Scan for the cell matching the given text and deliver its [X, Y] coordinate at center. 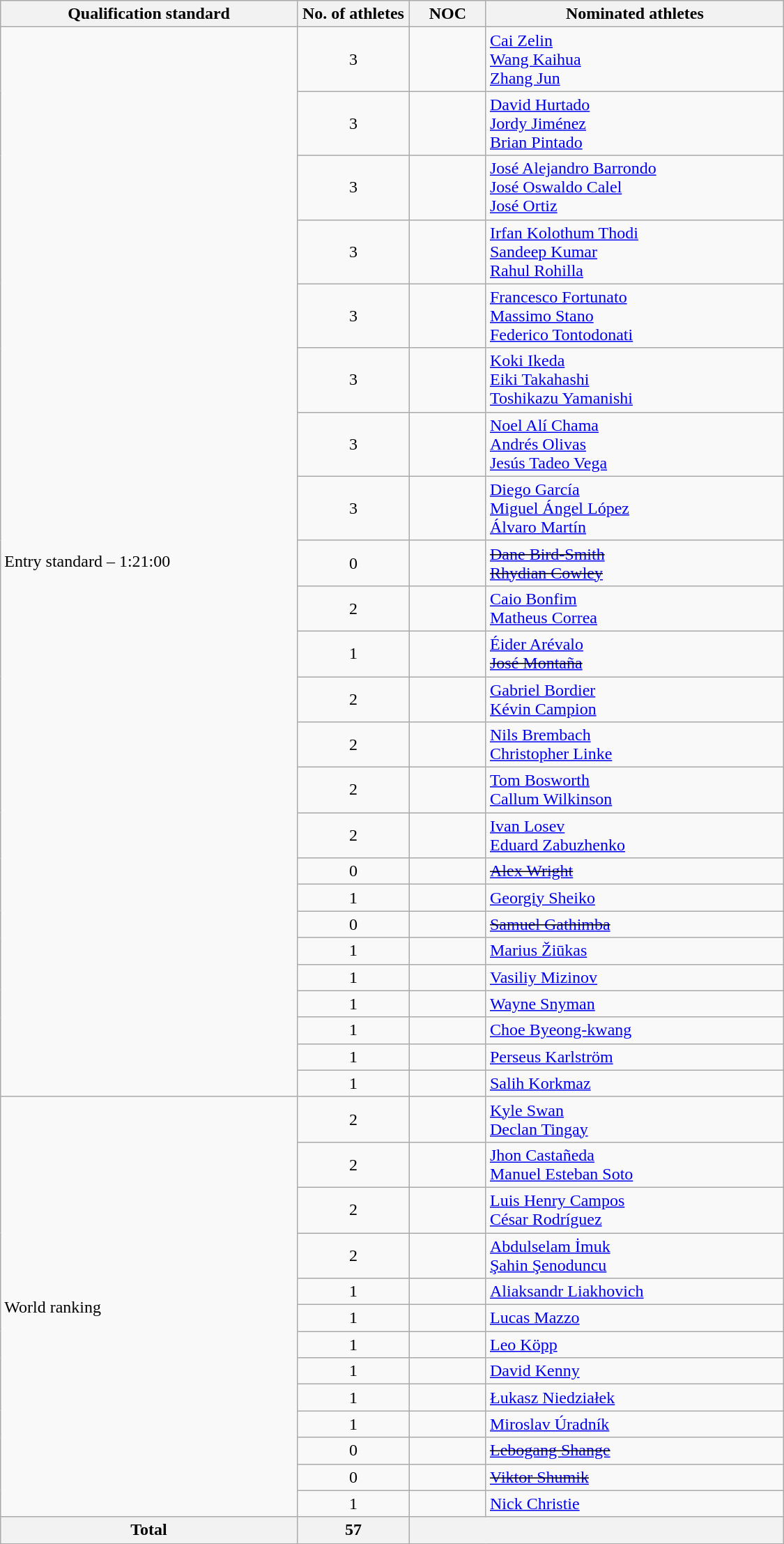
Abdulselam İmukŞahin Şenoduncu [634, 1255]
Dane Bird-SmithRhydian Cowley [634, 563]
Leo Köpp [634, 1345]
Cai ZelinWang KaihuaZhang Jun [634, 59]
Miroslav Úradník [634, 1424]
Georgiy Sheiko [634, 898]
Nominated athletes [634, 14]
World ranking [149, 1306]
Jhon CastañedaManuel Esteban Soto [634, 1164]
David Kenny [634, 1371]
Perseus Karlström [634, 1057]
Luis Henry CamposCésar Rodríguez [634, 1210]
Viktor Shumik [634, 1477]
Kyle SwanDeclan Tingay [634, 1119]
Nils BrembachChristopher Linke [634, 744]
Alex Wright [634, 871]
Gabriel BordierKévin Campion [634, 698]
Vasiliy Mizinov [634, 977]
Choe Byeong-kwang [634, 1030]
Irfan Kolothum ThodiSandeep KumarRahul Rohilla [634, 252]
José Alejandro BarrondoJosé Oswaldo CalelJosé Ortiz [634, 188]
Qualification standard [149, 14]
Aliaksandr Liakhovich [634, 1292]
Diego GarcíaMiguel Ángel LópezÁlvaro Martín [634, 508]
David HurtadoJordy JiménezBrian Pintado [634, 123]
Wayne Snyman [634, 1004]
57 [353, 1530]
Nick Christie [634, 1504]
Samuel Gathimba [634, 924]
Total [149, 1530]
Ivan LosevEduard Zabuzhenko [634, 835]
Tom BosworthCallum Wilkinson [634, 790]
Lucas Mazzo [634, 1318]
Caio BonfimMatheus Correa [634, 608]
Koki IkedaEiki TakahashiToshikazu Yamanishi [634, 380]
Francesco FortunatoMassimo StanoFederico Tontodonati [634, 316]
NOC [447, 14]
Łukasz Niedziałek [634, 1398]
Marius Žiūkas [634, 951]
Salih Korkmaz [634, 1083]
Noel Alí ChamaAndrés OlivasJesús Tadeo Vega [634, 444]
Lebogang Shange [634, 1451]
Éider ArévaloJosé Montaña [634, 654]
No. of athletes [353, 14]
Entry standard – 1:21:00 [149, 562]
